Extract the (x, y) coordinate from the center of the cell holding the provided text.  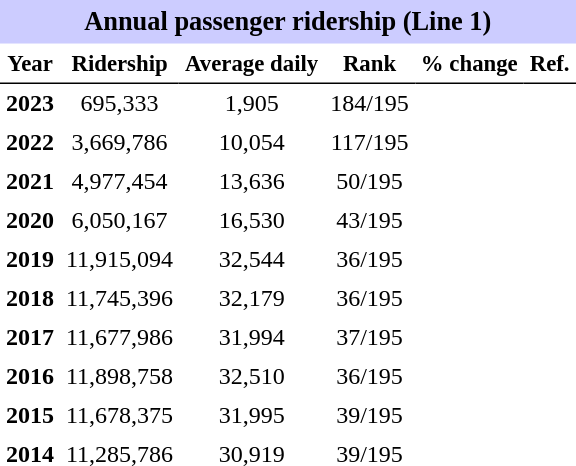
Average daily (252, 64)
11,677,986 (120, 338)
2021 (30, 182)
% change (470, 64)
4,977,454 (120, 182)
50/195 (370, 182)
2017 (30, 338)
37/195 (370, 338)
Ref. (550, 64)
2016 (30, 376)
184/195 (370, 104)
16,530 (252, 220)
2018 (30, 298)
32,179 (252, 298)
11,678,375 (120, 416)
31,994 (252, 338)
2015 (30, 416)
11,898,758 (120, 376)
39/195 (370, 416)
1,905 (252, 104)
32,510 (252, 376)
13,636 (252, 182)
32,544 (252, 260)
2020 (30, 220)
2023 (30, 104)
3,669,786 (120, 142)
Annual passenger ridership (Line 1) (288, 22)
2019 (30, 260)
Rank (370, 64)
Year (30, 64)
11,745,396 (120, 298)
10,054 (252, 142)
11,915,094 (120, 260)
2022 (30, 142)
Ridership (120, 64)
6,050,167 (120, 220)
117/195 (370, 142)
695,333 (120, 104)
31,995 (252, 416)
43/195 (370, 220)
